Extract the (X, Y) coordinate from the center of the cell holding the provided text.  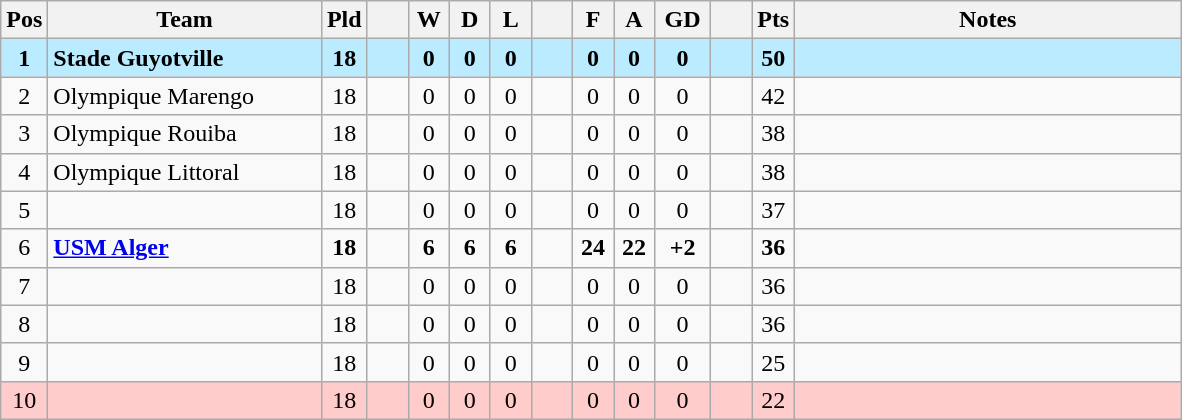
Pld (344, 20)
W (428, 20)
D (470, 20)
F (592, 20)
A (634, 20)
50 (774, 58)
Olympique Rouiba (185, 134)
37 (774, 210)
10 (24, 400)
42 (774, 96)
Pos (24, 20)
Olympique Marengo (185, 96)
5 (24, 210)
25 (774, 362)
9 (24, 362)
8 (24, 324)
Team (185, 20)
Stade Guyotville (185, 58)
USM Alger (185, 248)
24 (592, 248)
1 (24, 58)
3 (24, 134)
Olympique Littoral (185, 172)
2 (24, 96)
+2 (683, 248)
7 (24, 286)
Notes (988, 20)
4 (24, 172)
Pts (774, 20)
GD (683, 20)
L (510, 20)
